Detect which cell encompasses the target text, then output its [x, y] center coordinate. 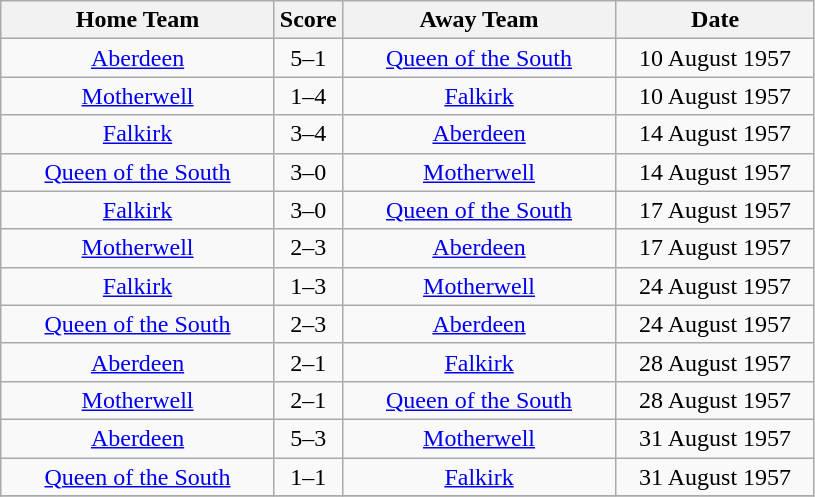
5–3 [308, 438]
1–3 [308, 286]
5–1 [308, 58]
Score [308, 20]
Date [716, 20]
1–1 [308, 477]
1–4 [308, 96]
Home Team [138, 20]
3–4 [308, 134]
Away Team [479, 20]
